Provide the (X, Y) coordinate of the cell's center where the given text is located.  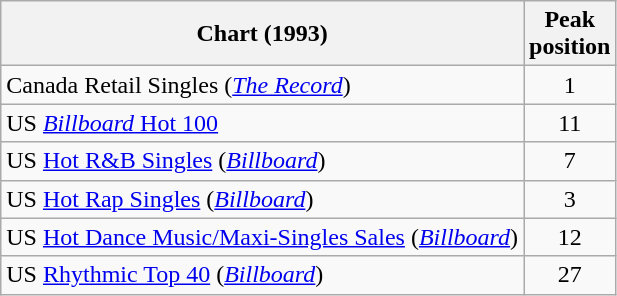
Peakposition (570, 34)
US Hot Rap Singles (Billboard) (262, 199)
US Rhythmic Top 40 (Billboard) (262, 275)
12 (570, 237)
7 (570, 161)
Chart (1993) (262, 34)
11 (570, 123)
1 (570, 85)
3 (570, 199)
27 (570, 275)
US Hot R&B Singles (Billboard) (262, 161)
Canada Retail Singles (The Record) (262, 85)
US Hot Dance Music/Maxi-Singles Sales (Billboard) (262, 237)
US Billboard Hot 100 (262, 123)
